Pinpoint the cell where the given text exists, returning its [x, y] midpoint coordinate. 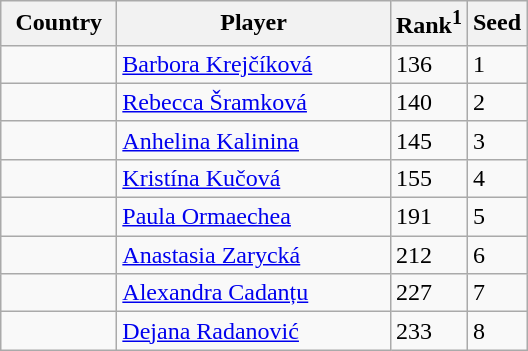
Rank1 [428, 24]
145 [428, 140]
Player [254, 24]
Barbora Krejčíková [254, 64]
Anastasia Zarycká [254, 255]
2 [496, 102]
4 [496, 178]
1 [496, 64]
Country [59, 24]
6 [496, 255]
8 [496, 331]
227 [428, 293]
3 [496, 140]
Paula Ormaechea [254, 217]
233 [428, 331]
212 [428, 255]
136 [428, 64]
Alexandra Cadanțu [254, 293]
Kristína Kučová [254, 178]
140 [428, 102]
155 [428, 178]
Anhelina Kalinina [254, 140]
7 [496, 293]
Dejana Radanović [254, 331]
Rebecca Šramková [254, 102]
Seed [496, 24]
191 [428, 217]
5 [496, 217]
